Identify which cell holds the provided text, then report its (X, Y) central coordinate. 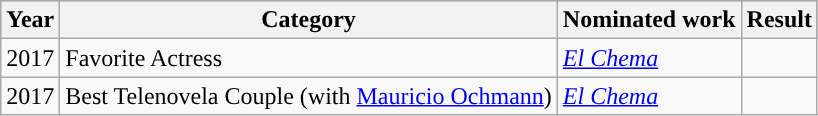
Favorite Actress (309, 58)
Best Telenovela Couple (with Mauricio Ochmann) (309, 96)
Category (309, 20)
Year (30, 20)
Nominated work (649, 20)
Result (779, 20)
